Search for the cell housing the specified text and yield its [X, Y] center coordinate. 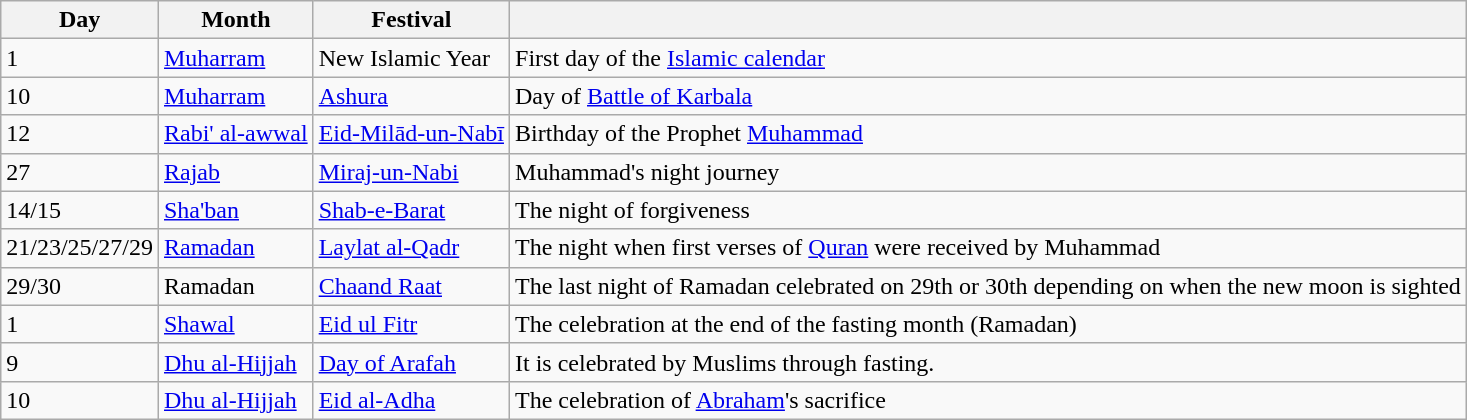
Sha'ban [236, 210]
Miraj-un-Nabi [411, 172]
The night of forgiveness [988, 210]
It is celebrated by Muslims through fasting. [988, 362]
Eid-Milād-un-Nabī [411, 134]
Chaand Raat [411, 286]
First day of the Islamic calendar [988, 58]
12 [80, 134]
Shawal [236, 324]
Eid al-Adha [411, 400]
Laylat al-Qadr [411, 248]
29/30 [80, 286]
9 [80, 362]
14/15 [80, 210]
The celebration of Abraham's sacrifice [988, 400]
Birthday of the Prophet Muhammad [988, 134]
Day [80, 20]
The last night of Ramadan celebrated on 29th or 30th depending on when the new moon is sighted [988, 286]
Muhammad's night journey [988, 172]
Month [236, 20]
New Islamic Year [411, 58]
21/23/25/27/29 [80, 248]
Shab-e-Barat [411, 210]
The celebration at the end of the fasting month (Ramadan) [988, 324]
Day of Battle of Karbala [988, 96]
Rabi' al-awwal [236, 134]
The night when first verses of Quran were received by Muhammad [988, 248]
Day of Arafah [411, 362]
Eid ul Fitr [411, 324]
Ashura [411, 96]
Festival [411, 20]
27 [80, 172]
Rajab [236, 172]
